Return the [x, y] coordinate for the center point of the cell that contains the specified text.  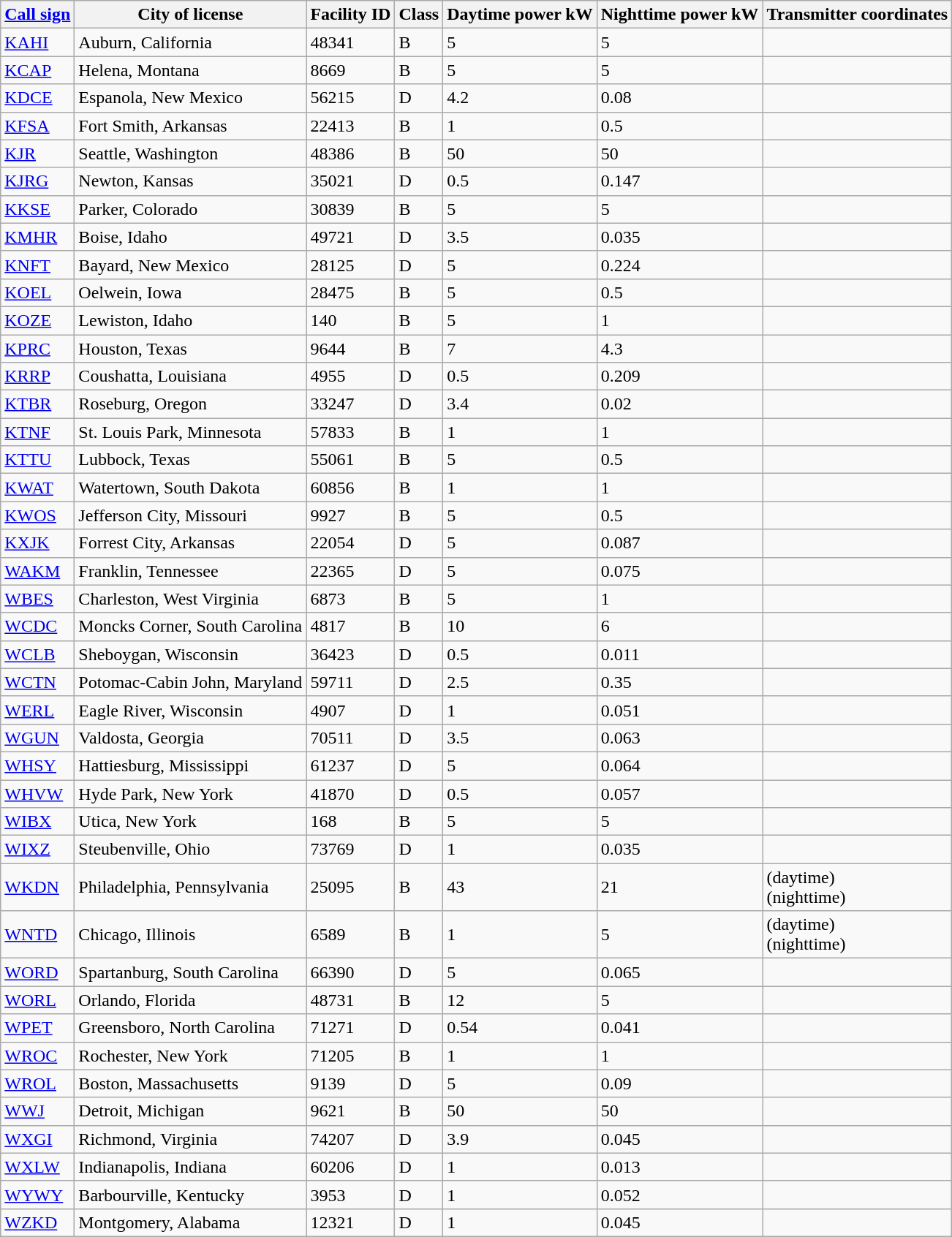
0.052 [680, 1195]
21 [680, 888]
4.2 [521, 98]
2.5 [521, 682]
6873 [351, 599]
Charleston, West Virginia [190, 599]
22413 [351, 126]
71271 [351, 1028]
KJR [38, 154]
Hattiesburg, Mississippi [190, 765]
9139 [351, 1083]
KJRG [38, 181]
140 [351, 320]
28475 [351, 292]
Hyde Park, New York [190, 793]
10 [521, 627]
55061 [351, 460]
0.063 [680, 738]
25095 [351, 888]
Richmond, Virginia [190, 1139]
48731 [351, 1000]
0.011 [680, 654]
56215 [351, 98]
KAHI [38, 42]
Rochester, New York [190, 1056]
Potomac-Cabin John, Maryland [190, 682]
Lewiston, Idaho [190, 320]
Nighttime power kW [680, 15]
3953 [351, 1195]
KWAT [38, 488]
Detroit, Michigan [190, 1111]
Boston, Massachusetts [190, 1083]
Lubbock, Texas [190, 460]
71205 [351, 1056]
0.041 [680, 1028]
WZKD [38, 1222]
WWJ [38, 1111]
6589 [351, 934]
9644 [351, 349]
48386 [351, 154]
Houston, Texas [190, 349]
70511 [351, 738]
168 [351, 822]
0.013 [680, 1167]
WHSY [38, 765]
61237 [351, 765]
KNFT [38, 265]
Jefferson City, Missouri [190, 515]
57833 [351, 432]
Boise, Idaho [190, 237]
Watertown, South Dakota [190, 488]
0.54 [521, 1028]
KRRP [38, 377]
WORD [38, 972]
60206 [351, 1167]
48341 [351, 42]
0.209 [680, 377]
KMHR [38, 237]
Indianapolis, Indiana [190, 1167]
28125 [351, 265]
9621 [351, 1111]
8669 [351, 70]
Facility ID [351, 15]
3.4 [521, 404]
66390 [351, 972]
KTBR [38, 404]
74207 [351, 1139]
Eagle River, Wisconsin [190, 710]
0.08 [680, 98]
0.051 [680, 710]
Steubenville, Ohio [190, 850]
49721 [351, 237]
22054 [351, 543]
WIXZ [38, 850]
KFSA [38, 126]
WIBX [38, 822]
WCTN [38, 682]
Chicago, Illinois [190, 934]
Philadelphia, Pennsylvania [190, 888]
Seattle, Washington [190, 154]
60856 [351, 488]
0.224 [680, 265]
WAKM [38, 571]
0.087 [680, 543]
4.3 [680, 349]
0.075 [680, 571]
WORL [38, 1000]
Barbourville, Kentucky [190, 1195]
12321 [351, 1222]
KTTU [38, 460]
36423 [351, 654]
Greensboro, North Carolina [190, 1028]
Daytime power kW [521, 15]
KKSE [38, 209]
3.9 [521, 1139]
St. Louis Park, Minnesota [190, 432]
0.09 [680, 1083]
Oelwein, Iowa [190, 292]
43 [521, 888]
Transmitter coordinates [857, 15]
12 [521, 1000]
30839 [351, 209]
0.35 [680, 682]
Spartanburg, South Carolina [190, 972]
Parker, Colorado [190, 209]
35021 [351, 181]
KPRC [38, 349]
KDCE [38, 98]
Call sign [38, 15]
Roseburg, Oregon [190, 404]
0.064 [680, 765]
WROL [38, 1083]
WCDC [38, 627]
KCAP [38, 70]
WERL [38, 710]
0.147 [680, 181]
9927 [351, 515]
Coushatta, Louisiana [190, 377]
Montgomery, Alabama [190, 1222]
Orlando, Florida [190, 1000]
KOZE [38, 320]
0.02 [680, 404]
59711 [351, 682]
Auburn, California [190, 42]
Sheboygan, Wisconsin [190, 654]
WGUN [38, 738]
0.065 [680, 972]
KXJK [38, 543]
22365 [351, 571]
WBES [38, 599]
WXGI [38, 1139]
WKDN [38, 888]
7 [521, 349]
WROC [38, 1056]
WXLW [38, 1167]
4907 [351, 710]
Helena, Montana [190, 70]
73769 [351, 850]
Moncks Corner, South Carolina [190, 627]
Forrest City, Arkansas [190, 543]
6 [680, 627]
Espanola, New Mexico [190, 98]
KTNF [38, 432]
41870 [351, 793]
WHVW [38, 793]
Bayard, New Mexico [190, 265]
KWOS [38, 515]
4955 [351, 377]
KOEL [38, 292]
WCLB [38, 654]
0.057 [680, 793]
Valdosta, Georgia [190, 738]
Fort Smith, Arkansas [190, 126]
Franklin, Tennessee [190, 571]
WPET [38, 1028]
WNTD [38, 934]
Newton, Kansas [190, 181]
Class [419, 15]
33247 [351, 404]
City of license [190, 15]
Utica, New York [190, 822]
WYWY [38, 1195]
4817 [351, 627]
